Capture the cell that displays the provided text and extract its (X, Y) central coordinate. 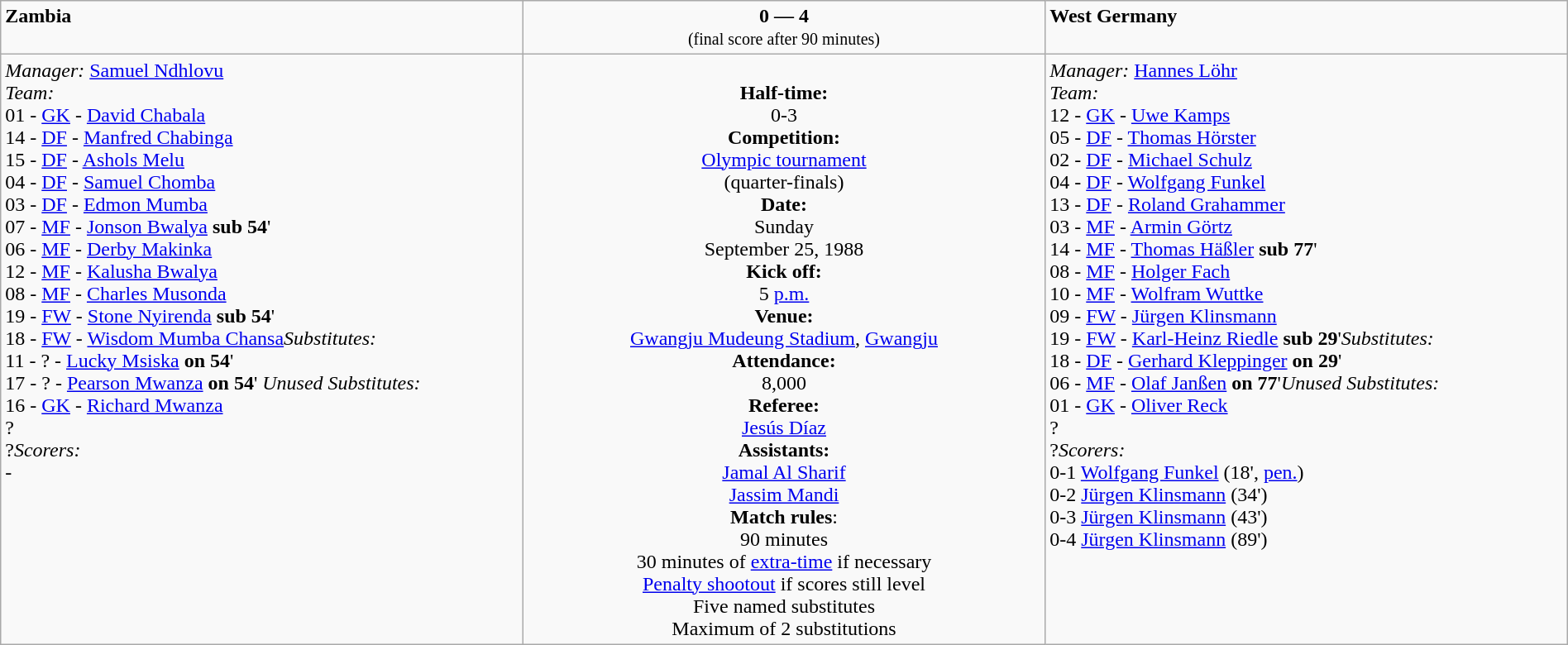
West Germany (1307, 28)
0 — 4(final score after 90 minutes) (784, 28)
Zambia (262, 28)
